Provide the (X, Y) coordinate of the cell's center where the given text is located.  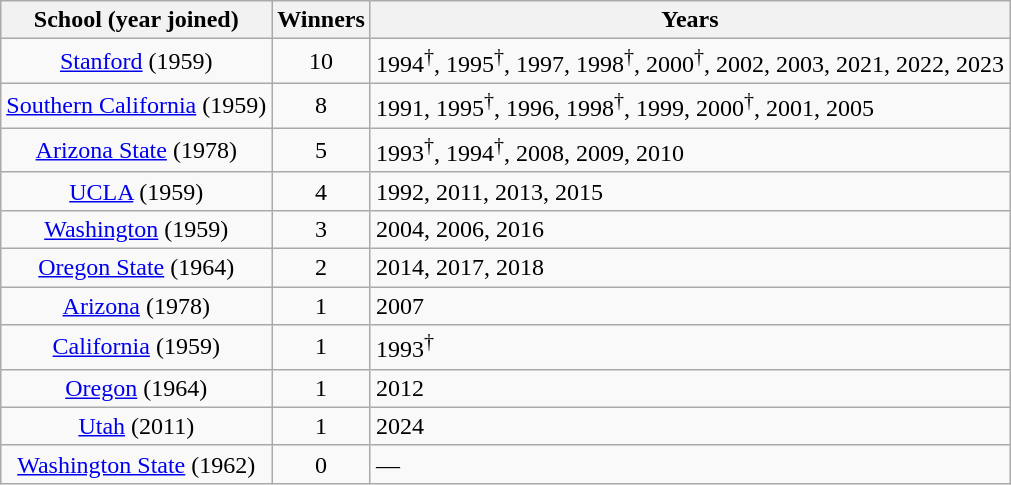
2 (322, 268)
Arizona State (1978) (136, 150)
10 (322, 62)
1993†, 1994†, 2008, 2009, 2010 (690, 150)
Washington State (1962) (136, 464)
1992, 2011, 2013, 2015 (690, 191)
1994†, 1995†, 1997, 1998†, 2000†, 2002, 2003, 2021, 2022, 2023 (690, 62)
2007 (690, 306)
1993† (690, 348)
UCLA (1959) (136, 191)
0 (322, 464)
8 (322, 106)
Stanford (1959) (136, 62)
2024 (690, 426)
Years (690, 20)
Oregon State (1964) (136, 268)
2004, 2006, 2016 (690, 230)
Oregon (1964) (136, 388)
Southern California (1959) (136, 106)
2012 (690, 388)
— (690, 464)
Arizona (1978) (136, 306)
Winners (322, 20)
5 (322, 150)
School (year joined) (136, 20)
2014, 2017, 2018 (690, 268)
4 (322, 191)
3 (322, 230)
California (1959) (136, 348)
Washington (1959) (136, 230)
Utah (2011) (136, 426)
1991, 1995†, 1996, 1998†, 1999, 2000†, 2001, 2005 (690, 106)
